Pinpoint the cell where the given text exists, returning its (x, y) midpoint coordinate. 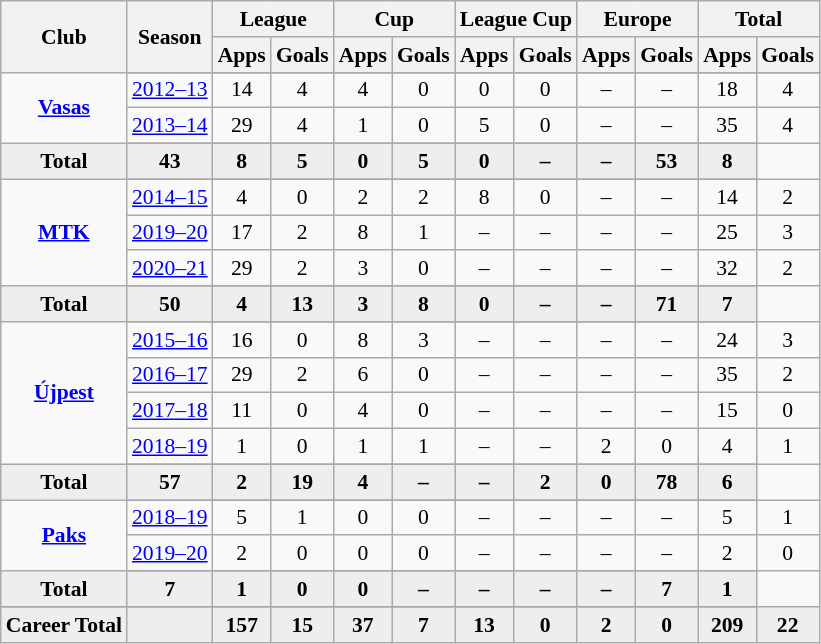
157 (242, 625)
25 (727, 233)
Újpest (64, 393)
209 (727, 625)
2014–15 (170, 197)
24 (727, 340)
Europe (638, 19)
53 (666, 162)
11 (242, 411)
37 (363, 625)
2012–13 (170, 90)
Season (170, 36)
2016–17 (170, 375)
50 (170, 304)
18 (727, 90)
43 (170, 162)
57 (170, 482)
Club (64, 36)
32 (727, 269)
2020–21 (170, 269)
22 (788, 625)
MTK (64, 232)
16 (242, 340)
League (274, 19)
2015–16 (170, 340)
17 (242, 233)
Paks (64, 536)
71 (666, 304)
78 (666, 482)
19 (302, 482)
2013–14 (170, 126)
2017–18 (170, 411)
Career Total (64, 625)
Cup (394, 19)
Vasas (64, 108)
League Cup (516, 19)
